Scan for the cell matching the given text and deliver its [x, y] coordinate at center. 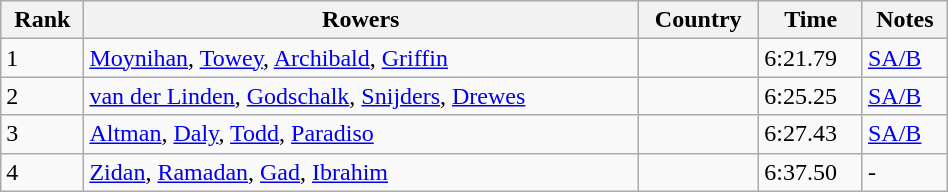
Altman, Daly, Todd, Paradiso [361, 134]
Rank [42, 20]
Moynihan, Towey, Archibald, Griffin [361, 58]
Notes [904, 20]
6:21.79 [811, 58]
Rowers [361, 20]
4 [42, 172]
- [904, 172]
3 [42, 134]
1 [42, 58]
6:27.43 [811, 134]
Zidan, Ramadan, Gad, Ibrahim [361, 172]
van der Linden, Godschalk, Snijders, Drewes [361, 96]
Country [698, 20]
6:37.50 [811, 172]
Time [811, 20]
2 [42, 96]
6:25.25 [811, 96]
